Detect which cell encompasses the target text, then output its [X, Y] center coordinate. 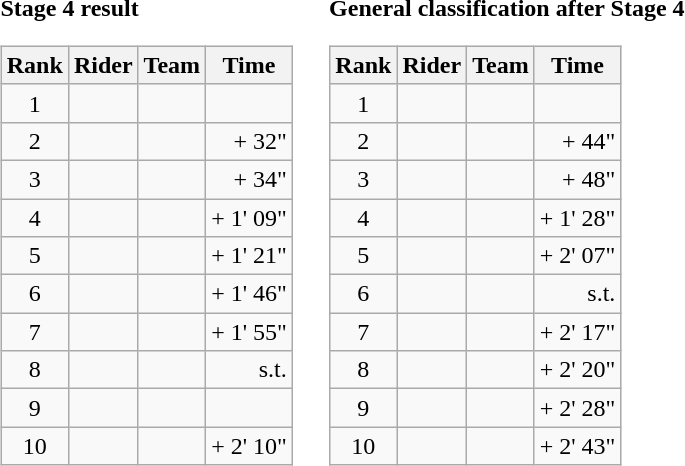
+ 2' 17" [578, 332]
+ 1' 46" [250, 294]
+ 1' 21" [250, 256]
+ 1' 55" [250, 332]
+ 2' 07" [578, 256]
+ 2' 28" [578, 408]
+ 34" [250, 179]
+ 32" [250, 141]
+ 1' 09" [250, 217]
+ 44" [578, 141]
+ 2' 43" [578, 446]
+ 48" [578, 179]
+ 2' 20" [578, 370]
+ 1' 28" [578, 217]
+ 2' 10" [250, 446]
